Detect which cell encompasses the target text, then output its [X, Y] center coordinate. 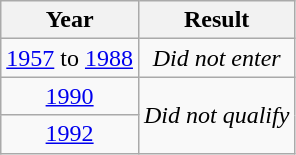
Result [216, 20]
1957 to 1988 [70, 58]
Year [70, 20]
1990 [70, 96]
Did not enter [216, 58]
1992 [70, 134]
Did not qualify [216, 115]
